Determine the [x, y] coordinate at the center of the cell enclosing the given text.  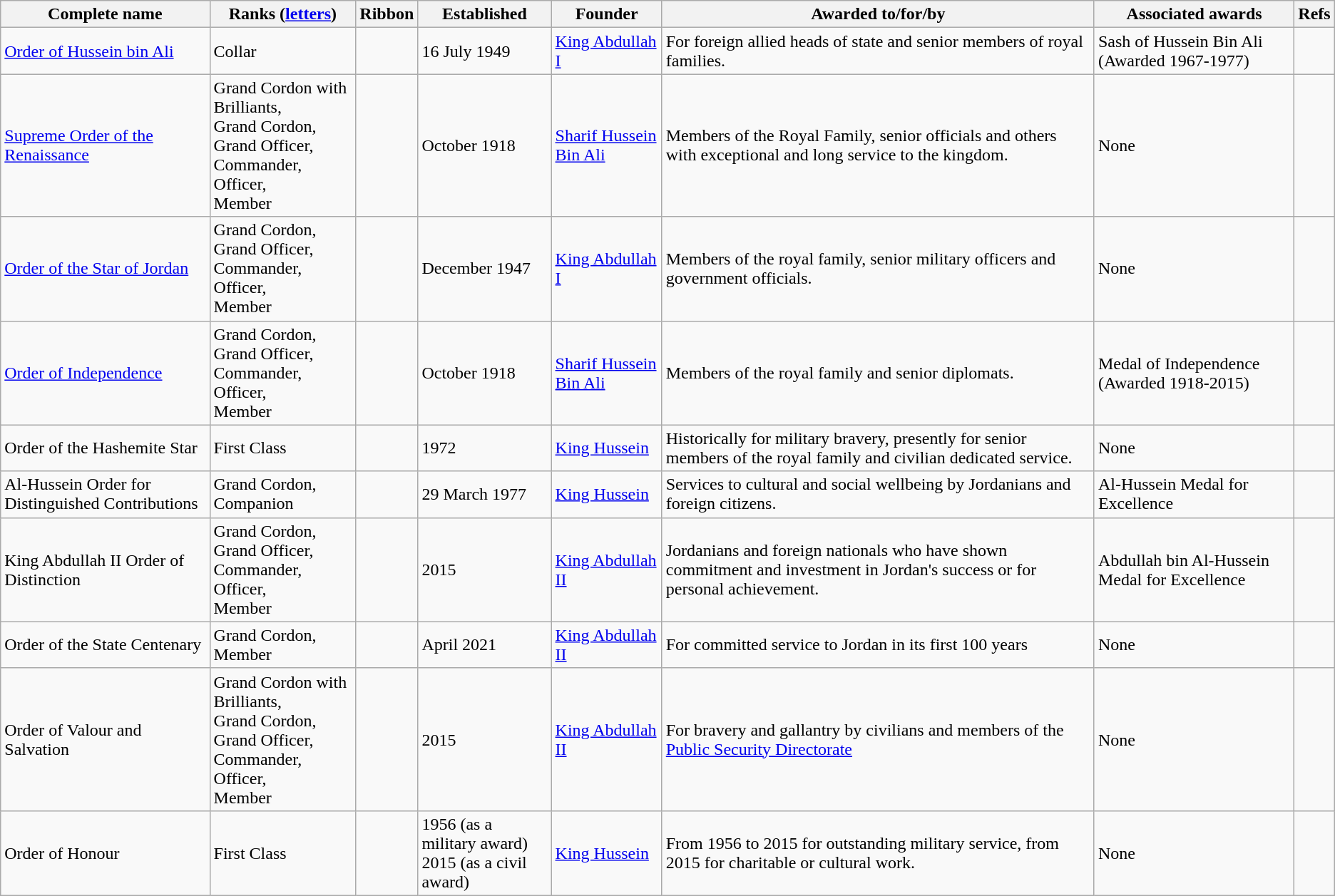
Order of Honour [106, 853]
Order of Valour and Salvation [106, 739]
Order of the Hashemite Star [106, 448]
Awarded to/for/by [878, 14]
1956 (as a military award)2015 (as a civil award) [485, 853]
King Abdullah II Order of Distinction [106, 570]
Complete name [106, 14]
December 1947 [485, 269]
Al-Hussein Order for Distinguished Contributions [106, 495]
Refs [1314, 14]
For bravery and gallantry by civilians and members of the Public Security Directorate [878, 739]
Order of the State Centenary [106, 644]
For committed service to Jordan in its first 100 years [878, 644]
Members of the Royal Family, senior officials and others with exceptional and long service to the kingdom. [878, 145]
Established [485, 14]
Associated awards [1194, 14]
April 2021 [485, 644]
29 March 1977 [485, 495]
Order of Independence [106, 373]
Ranks (letters) [282, 14]
Grand Cordon,Companion [282, 495]
Al-Hussein Medal for Excellence [1194, 495]
Members of the royal family and senior diplomats. [878, 373]
Abdullah bin Al-Hussein Medal for Excellence [1194, 570]
Sash of Hussein Bin Ali (Awarded 1967-1977) [1194, 51]
For foreign allied heads of state and senior members of royal families. [878, 51]
Supreme Order of the Renaissance [106, 145]
Order of Hussein bin Ali [106, 51]
Order of the Star of Jordan [106, 269]
Grand Cordon,Member [282, 644]
Members of the royal family, senior military officers and government officials. [878, 269]
Founder [606, 14]
Collar [282, 51]
From 1956 to 2015 for outstanding military service, from 2015 for charitable or cultural work. [878, 853]
Services to cultural and social wellbeing by Jordanians and foreign citizens. [878, 495]
Ribbon [387, 14]
Medal of Independence (Awarded 1918-2015) [1194, 373]
Historically for military bravery, presently for senior members of the royal family and civilian dedicated service. [878, 448]
1972 [485, 448]
16 July 1949 [485, 51]
Jordanians and foreign nationals who have shown commitment and investment in Jordan's success or for personal achievement. [878, 570]
